Output the (x, y) coordinate of the center of the cell containing the given text.  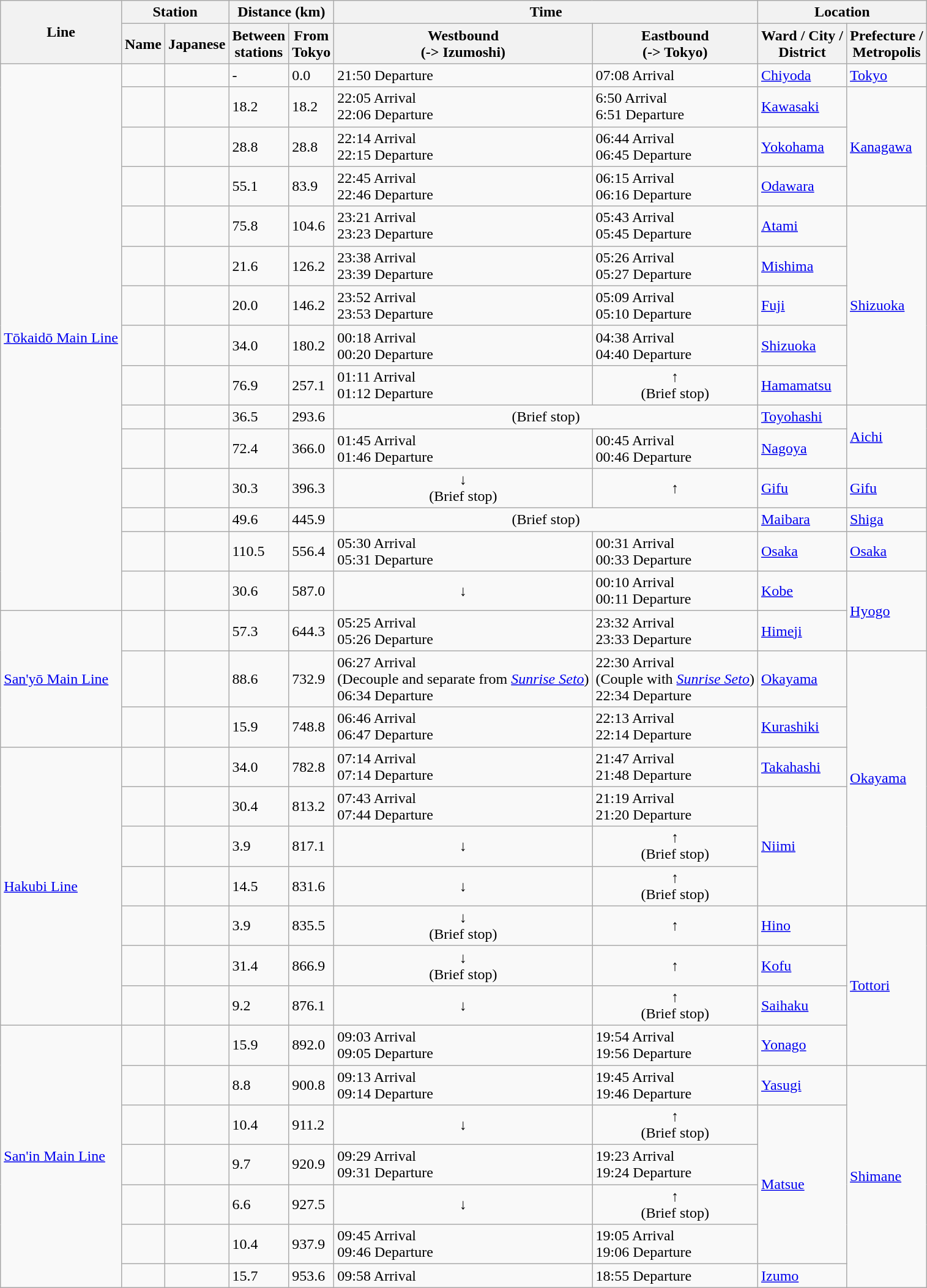
09:45 Arrival09:46 Departure (463, 1244)
937.9 (311, 1244)
9.7 (259, 1164)
Time (546, 12)
Prefecture /Metropolis (887, 44)
23:21 Arrival23:23 Departure (463, 226)
72.4 (259, 448)
Kurashiki (802, 727)
05:30 Arrival05:31 Departure (463, 552)
00:18 Arrival00:20 Departure (463, 345)
293.6 (311, 416)
Kanagawa (887, 147)
Tōkaidō Main Line (61, 338)
06:27 Arrival(Decouple and separate from Sunrise Seto)06:34 Departure (463, 679)
920.9 (311, 1164)
75.8 (259, 226)
Distance (km) (281, 12)
Toyohashi (802, 416)
- (259, 75)
8.8 (259, 1085)
104.6 (311, 226)
22:05 Arrival22:06 Departure (463, 106)
Japanese (196, 44)
20.0 (259, 306)
00:31 Arrival00:33 Departure (675, 552)
09:29 Arrival09:31 Departure (463, 1164)
835.5 (311, 926)
Name (143, 44)
Kawasaki (802, 106)
19:54 Arrival19:56 Departure (675, 1045)
Line (61, 32)
Nagoya (802, 448)
22:13 Arrival22:14 Departure (675, 727)
Niimi (802, 846)
36.5 (259, 416)
18:55 Departure (675, 1276)
146.2 (311, 306)
556.4 (311, 552)
587.0 (311, 591)
817.1 (311, 846)
88.6 (259, 679)
Maibara (802, 520)
06:15 Arrival06:16 Departure (675, 186)
49.6 (259, 520)
6.6 (259, 1205)
Himeji (802, 631)
00:45 Arrival00:46 Departure (675, 448)
9.2 (259, 1005)
876.1 (311, 1005)
Atami (802, 226)
09:58 Arrival (463, 1276)
Takahashi (802, 767)
Yasugi (802, 1085)
05:26 Arrival05:27 Departure (675, 265)
911.2 (311, 1125)
30.6 (259, 591)
Yokohama (802, 147)
Tokyo (887, 75)
366.0 (311, 448)
782.8 (311, 767)
Chiyoda (802, 75)
Hamamatsu (802, 385)
23:32 Arrival23:33 Departure (675, 631)
927.5 (311, 1205)
Westbound(-> Izumoshi) (463, 44)
0.0 (311, 75)
Hakubi Line (61, 886)
257.1 (311, 385)
FromTokyo (311, 44)
30.3 (259, 488)
22:14 Arrival22:15 Departure (463, 147)
57.3 (259, 631)
21:50 Departure (463, 75)
19:45 Arrival19:46 Departure (675, 1085)
Aichi (887, 437)
Kobe (802, 591)
Betweenstations (259, 44)
15.7 (259, 1276)
23:38 Arrival23:39 Departure (463, 265)
21.6 (259, 265)
23:52 Arrival23:53 Departure (463, 306)
953.6 (311, 1276)
07:08 Arrival (675, 75)
76.9 (259, 385)
866.9 (311, 965)
900.8 (311, 1085)
Saihaku (802, 1005)
180.2 (311, 345)
55.1 (259, 186)
Ward / City /District (802, 44)
Eastbound(-> Tokyo) (675, 44)
396.3 (311, 488)
445.9 (311, 520)
126.2 (311, 265)
813.2 (311, 806)
05:25 Arrival05:26 Departure (463, 631)
06:46 Arrival06:47 Departure (463, 727)
110.5 (259, 552)
Station (175, 12)
Location (842, 12)
Odawara (802, 186)
83.9 (311, 186)
07:43 Arrival07:44 Departure (463, 806)
06:44 Arrival06:45 Departure (675, 147)
732.9 (311, 679)
07:14 Arrival07:14 Departure (463, 767)
Izumo (802, 1276)
6:50 Arrival6:51 Departure (675, 106)
831.6 (311, 886)
04:38 Arrival04:40 Departure (675, 345)
Kofu (802, 965)
Shimane (887, 1177)
14.5 (259, 886)
Hino (802, 926)
Matsue (802, 1185)
21:47 Arrival21:48 Departure (675, 767)
01:11 Arrival01:12 Departure (463, 385)
19:05 Arrival19:06 Departure (675, 1244)
Hyogo (887, 611)
09:13 Arrival09:14 Departure (463, 1085)
01:45 Arrival01:46 Departure (463, 448)
22:45 Arrival22:46 Departure (463, 186)
00:10 Arrival00:11 Departure (675, 591)
892.0 (311, 1045)
09:03 Arrival09:05 Departure (463, 1045)
19:23 Arrival19:24 Departure (675, 1164)
30.4 (259, 806)
21:19 Arrival21:20 Departure (675, 806)
22:30 Arrival(Couple with Sunrise Seto)22:34 Departure (675, 679)
San'in Main Line (61, 1156)
31.4 (259, 965)
San'yō Main Line (61, 679)
748.8 (311, 727)
05:09 Arrival05:10 Departure (675, 306)
Mishima (802, 265)
05:43 Arrival05:45 Departure (675, 226)
Tottori (887, 985)
644.3 (311, 631)
Fuji (802, 306)
Shiga (887, 520)
Yonago (802, 1045)
